Identify which cell holds the provided text, then report its (x, y) central coordinate. 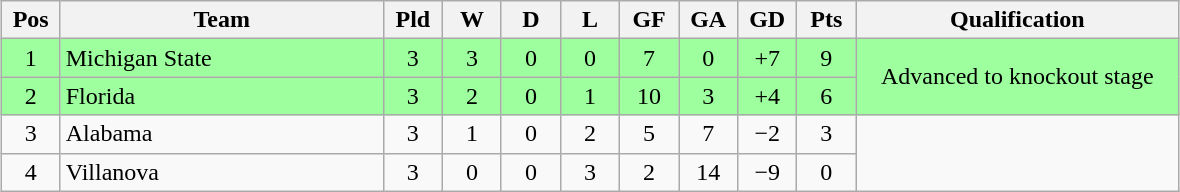
+4 (768, 96)
GA (708, 20)
Alabama (222, 134)
GD (768, 20)
4 (30, 172)
Michigan State (222, 58)
14 (708, 172)
W (472, 20)
−9 (768, 172)
GF (650, 20)
Qualification (1018, 20)
−2 (768, 134)
Pos (30, 20)
Pts (826, 20)
Advanced to knockout stage (1018, 77)
10 (650, 96)
5 (650, 134)
+7 (768, 58)
Villanova (222, 172)
6 (826, 96)
D (530, 20)
9 (826, 58)
Pld (412, 20)
Team (222, 20)
L (590, 20)
Florida (222, 96)
